Locate the cell with the specified text and output its [X, Y] center coordinate. 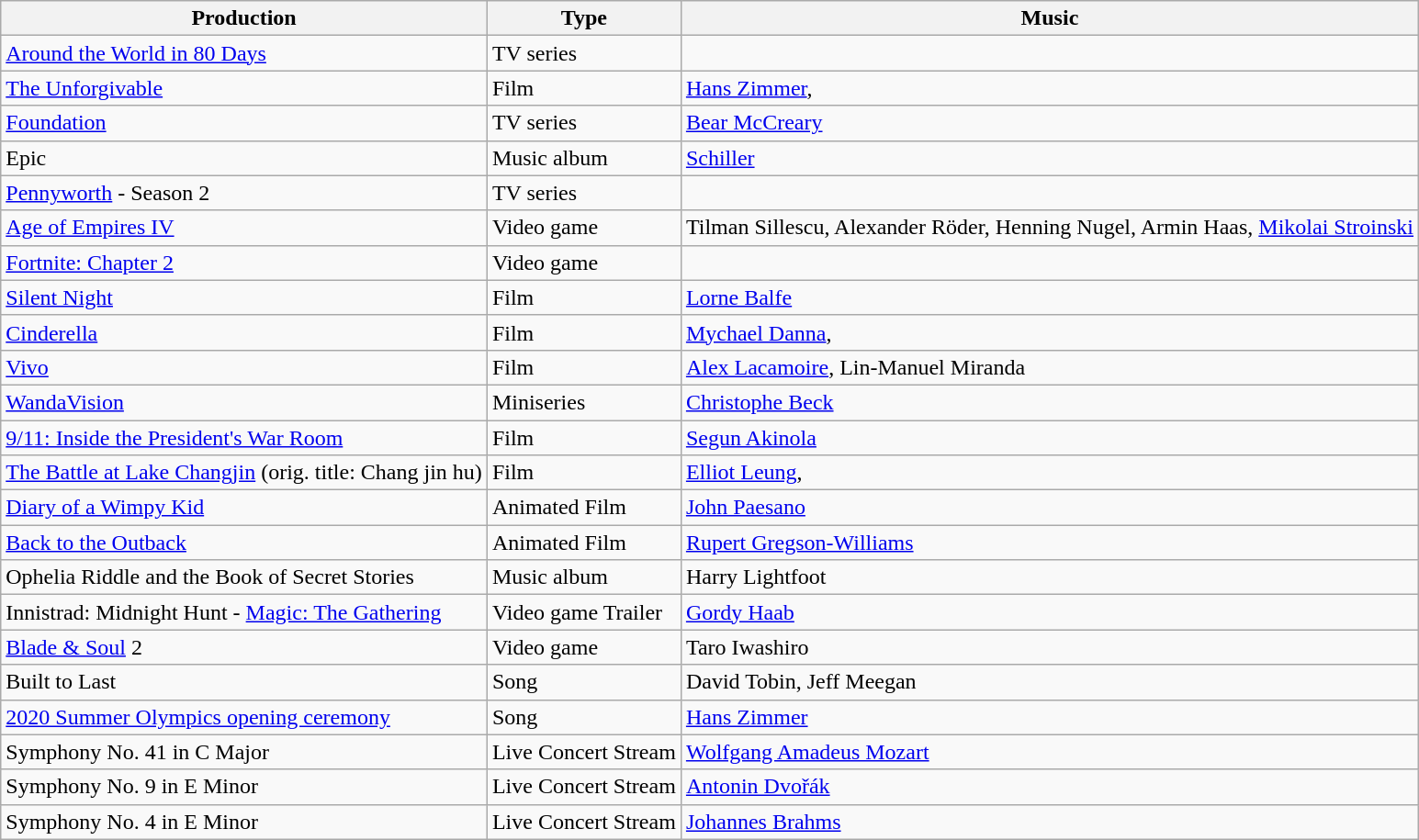
Mychael Danna, [1049, 332]
Built to Last [244, 682]
David Tobin, Jeff Meegan [1049, 682]
Bear McCreary [1049, 123]
Symphony No. 9 in E Minor [244, 787]
Johannes Brahms [1049, 822]
Taro Iwashiro [1049, 647]
Symphony No. 4 in E Minor [244, 822]
2020 Summer Olympics opening ceremony [244, 717]
John Paesano [1049, 508]
Silent Night [244, 297]
Lorne Balfe [1049, 297]
Antonin Dvořák [1049, 787]
Age of Empires IV [244, 228]
Video game Trailer [584, 612]
Foundation [244, 123]
Harry Lightfoot [1049, 577]
Pennyworth - Season 2 [244, 193]
Gordy Haab [1049, 612]
Rupert Gregson-Williams [1049, 543]
Christophe Beck [1049, 402]
Production [244, 18]
Symphony No. 41 in C Major [244, 752]
Hans Zimmer, [1049, 88]
Back to the Outback [244, 543]
Alex Lacamoire, Lin-Manuel Miranda [1049, 367]
Epic [244, 158]
Music [1049, 18]
Diary of a Wimpy Kid [244, 508]
Type [584, 18]
Blade & Soul 2 [244, 647]
The Battle at Lake Changjin (orig. title: Chang jin hu) [244, 473]
Fortnite: Chapter 2 [244, 263]
Hans Zimmer [1049, 717]
Ophelia Riddle and the Book of Secret Stories [244, 577]
Cinderella [244, 332]
Tilman Sillescu, Alexander Röder, Henning Nugel, Armin Haas, Mikolai Stroinski [1049, 228]
Innistrad: Midnight Hunt - Magic: The Gathering [244, 612]
Around the World in 80 Days [244, 53]
Segun Akinola [1049, 438]
Wolfgang Amadeus Mozart [1049, 752]
Elliot Leung, [1049, 473]
Miniseries [584, 402]
9/11: Inside the President's War Room [244, 438]
Vivo [244, 367]
Schiller [1049, 158]
The Unforgivable [244, 88]
WandaVision [244, 402]
